Search for the cell housing the specified text and yield its [x, y] center coordinate. 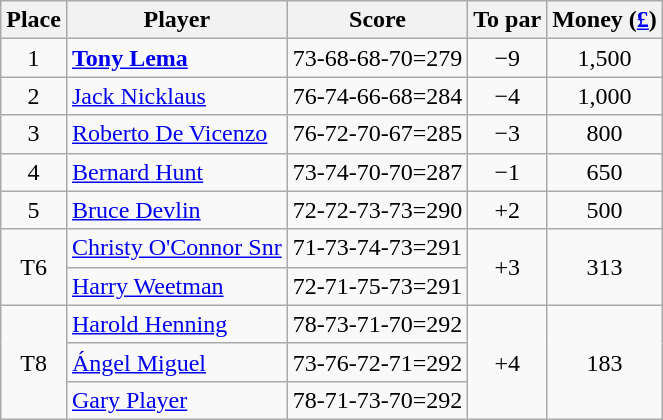
76-72-70-67=285 [378, 134]
Money (£) [605, 20]
+3 [508, 267]
73-68-68-70=279 [378, 58]
+2 [508, 210]
−4 [508, 96]
71-73-74-73=291 [378, 248]
3 [34, 134]
5 [34, 210]
78-73-71-70=292 [378, 324]
−1 [508, 172]
650 [605, 172]
To par [508, 20]
Place [34, 20]
T6 [34, 267]
Player [176, 20]
76-74-66-68=284 [378, 96]
4 [34, 172]
Score [378, 20]
T8 [34, 362]
−9 [508, 58]
Tony Lema [176, 58]
73-76-72-71=292 [378, 362]
72-72-73-73=290 [378, 210]
1 [34, 58]
Bernard Hunt [176, 172]
−3 [508, 134]
Bruce Devlin [176, 210]
2 [34, 96]
Gary Player [176, 400]
73-74-70-70=287 [378, 172]
800 [605, 134]
183 [605, 362]
Harry Weetman [176, 286]
Ángel Miguel [176, 362]
500 [605, 210]
Christy O'Connor Snr [176, 248]
1,000 [605, 96]
+4 [508, 362]
313 [605, 267]
Roberto De Vicenzo [176, 134]
Harold Henning [176, 324]
Jack Nicklaus [176, 96]
72-71-75-73=291 [378, 286]
78-71-73-70=292 [378, 400]
1,500 [605, 58]
